From the cell containing the given text, extract its center point as [X, Y] coordinate. 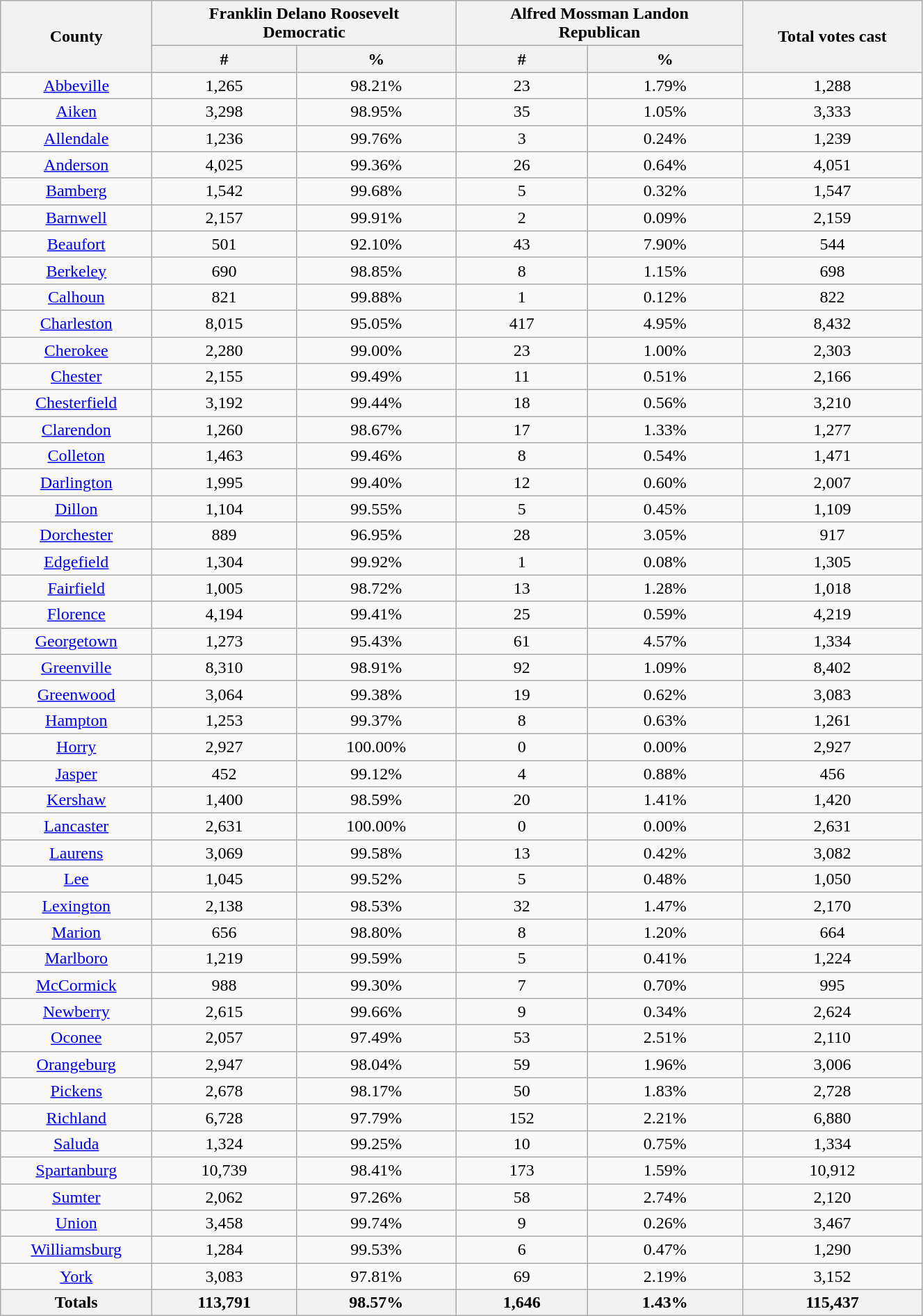
99.40% [376, 482]
10 [521, 1144]
4,219 [833, 615]
1,109 [833, 509]
8,015 [224, 323]
698 [833, 270]
99.74% [376, 1224]
1,646 [521, 1303]
99.46% [376, 456]
0.12% [665, 297]
Laurens [76, 853]
Lexington [76, 906]
2,678 [224, 1091]
3,152 [833, 1276]
0.60% [665, 482]
Cherokee [76, 350]
8,432 [833, 323]
3,192 [224, 403]
1.59% [665, 1170]
17 [521, 430]
1.09% [665, 667]
98.91% [376, 667]
95.43% [376, 641]
96.95% [376, 535]
53 [521, 1038]
McCormick [76, 985]
1,305 [833, 562]
2,157 [224, 218]
2,159 [833, 218]
3,069 [224, 853]
92 [521, 667]
Lancaster [76, 827]
2,155 [224, 377]
Berkeley [76, 270]
Georgetown [76, 641]
98.85% [376, 270]
821 [224, 297]
1,542 [224, 191]
92.10% [376, 244]
3,333 [833, 112]
4,025 [224, 165]
2.21% [665, 1117]
Kershaw [76, 800]
6 [521, 1250]
1.15% [665, 270]
2,280 [224, 350]
1.79% [665, 86]
6,880 [833, 1117]
8,310 [224, 667]
99.68% [376, 191]
11 [521, 377]
889 [224, 535]
0.56% [665, 403]
98.57% [376, 1303]
1,224 [833, 959]
2,728 [833, 1091]
98.95% [376, 112]
2,138 [224, 906]
0.59% [665, 615]
99.58% [376, 853]
Abbeville [76, 86]
2,110 [833, 1038]
1,273 [224, 641]
95.05% [376, 323]
1,288 [833, 86]
26 [521, 165]
1,463 [224, 456]
Beaufort [76, 244]
1.28% [665, 588]
59 [521, 1064]
Spartanburg [76, 1170]
4,194 [224, 615]
1,420 [833, 800]
1.05% [665, 112]
7.90% [665, 244]
99.44% [376, 403]
1.33% [665, 430]
1.96% [665, 1064]
98.04% [376, 1064]
99.66% [376, 1012]
Totals [76, 1303]
2,303 [833, 350]
98.17% [376, 1091]
7 [521, 985]
501 [224, 244]
1,018 [833, 588]
452 [224, 774]
2,615 [224, 1012]
Total votes cast [833, 36]
2,170 [833, 906]
3,467 [833, 1224]
Chesterfield [76, 403]
2,624 [833, 1012]
Anderson [76, 165]
544 [833, 244]
690 [224, 270]
43 [521, 244]
99.59% [376, 959]
Marlboro [76, 959]
1,236 [224, 138]
Richland [76, 1117]
917 [833, 535]
98.80% [376, 932]
0.09% [665, 218]
97.49% [376, 1038]
2.74% [665, 1196]
35 [521, 112]
1,304 [224, 562]
97.79% [376, 1117]
1,324 [224, 1144]
Fairfield [76, 588]
822 [833, 297]
417 [521, 323]
99.36% [376, 165]
1,045 [224, 879]
99.91% [376, 218]
Greenville [76, 667]
0.62% [665, 694]
1.47% [665, 906]
Dillon [76, 509]
Allendale [76, 138]
1,290 [833, 1250]
Union [76, 1224]
99.12% [376, 774]
3.05% [665, 535]
Colleton [76, 456]
Horry [76, 747]
Lee [76, 879]
0.08% [665, 562]
2,947 [224, 1064]
1,265 [224, 86]
Saluda [76, 1144]
99.00% [376, 350]
1,400 [224, 800]
Orangeburg [76, 1064]
0.75% [665, 1144]
1,471 [833, 456]
99.25% [376, 1144]
656 [224, 932]
99.88% [376, 297]
Dorchester [76, 535]
0.41% [665, 959]
1,547 [833, 191]
32 [521, 906]
1,104 [224, 509]
Clarendon [76, 430]
113,791 [224, 1303]
Franklin Delano RooseveltDemocratic [304, 24]
50 [521, 1091]
19 [521, 694]
2,166 [833, 377]
98.21% [376, 86]
0.63% [665, 720]
4.95% [665, 323]
Edgefield [76, 562]
69 [521, 1276]
1.41% [665, 800]
0.26% [665, 1224]
173 [521, 1170]
4,051 [833, 165]
0.47% [665, 1250]
1,277 [833, 430]
1.20% [665, 932]
Bamberg [76, 191]
Jasper [76, 774]
2,120 [833, 1196]
99.52% [376, 879]
Barnwell [76, 218]
3,064 [224, 694]
12 [521, 482]
Marion [76, 932]
6,728 [224, 1117]
1.43% [665, 1303]
0.48% [665, 879]
2 [521, 218]
2,057 [224, 1038]
3 [521, 138]
2,062 [224, 1196]
61 [521, 641]
0.32% [665, 191]
3,082 [833, 853]
Newberry [76, 1012]
Darlington [76, 482]
County [76, 36]
0.42% [665, 853]
98.72% [376, 588]
58 [521, 1196]
10,739 [224, 1170]
0.54% [665, 456]
Williamsburg [76, 1250]
99.49% [376, 377]
0.51% [665, 377]
3,298 [224, 112]
995 [833, 985]
Florence [76, 615]
0.24% [665, 138]
0.34% [665, 1012]
99.55% [376, 509]
25 [521, 615]
Greenwood [76, 694]
1,253 [224, 720]
1,219 [224, 959]
Alfred Mossman LandonRepublican [599, 24]
28 [521, 535]
Oconee [76, 1038]
1.83% [665, 1091]
99.92% [376, 562]
2.51% [665, 1038]
1,005 [224, 588]
10,912 [833, 1170]
3,006 [833, 1064]
1,260 [224, 430]
0.64% [665, 165]
98.59% [376, 800]
98.67% [376, 430]
99.53% [376, 1250]
Hampton [76, 720]
2,007 [833, 482]
115,437 [833, 1303]
18 [521, 403]
98.53% [376, 906]
Charleston [76, 323]
Pickens [76, 1091]
0.70% [665, 985]
99.37% [376, 720]
0.88% [665, 774]
3,458 [224, 1224]
0.45% [665, 509]
Aiken [76, 112]
8,402 [833, 667]
20 [521, 800]
Calhoun [76, 297]
1,050 [833, 879]
1.00% [665, 350]
Chester [76, 377]
99.30% [376, 985]
99.76% [376, 138]
Sumter [76, 1196]
97.26% [376, 1196]
4 [521, 774]
99.41% [376, 615]
1,284 [224, 1250]
99.38% [376, 694]
3,210 [833, 403]
988 [224, 985]
1,239 [833, 138]
1,261 [833, 720]
4.57% [665, 641]
456 [833, 774]
York [76, 1276]
664 [833, 932]
2.19% [665, 1276]
98.41% [376, 1170]
1,995 [224, 482]
97.81% [376, 1276]
152 [521, 1117]
